Search for the cell housing the specified text and yield its [X, Y] center coordinate. 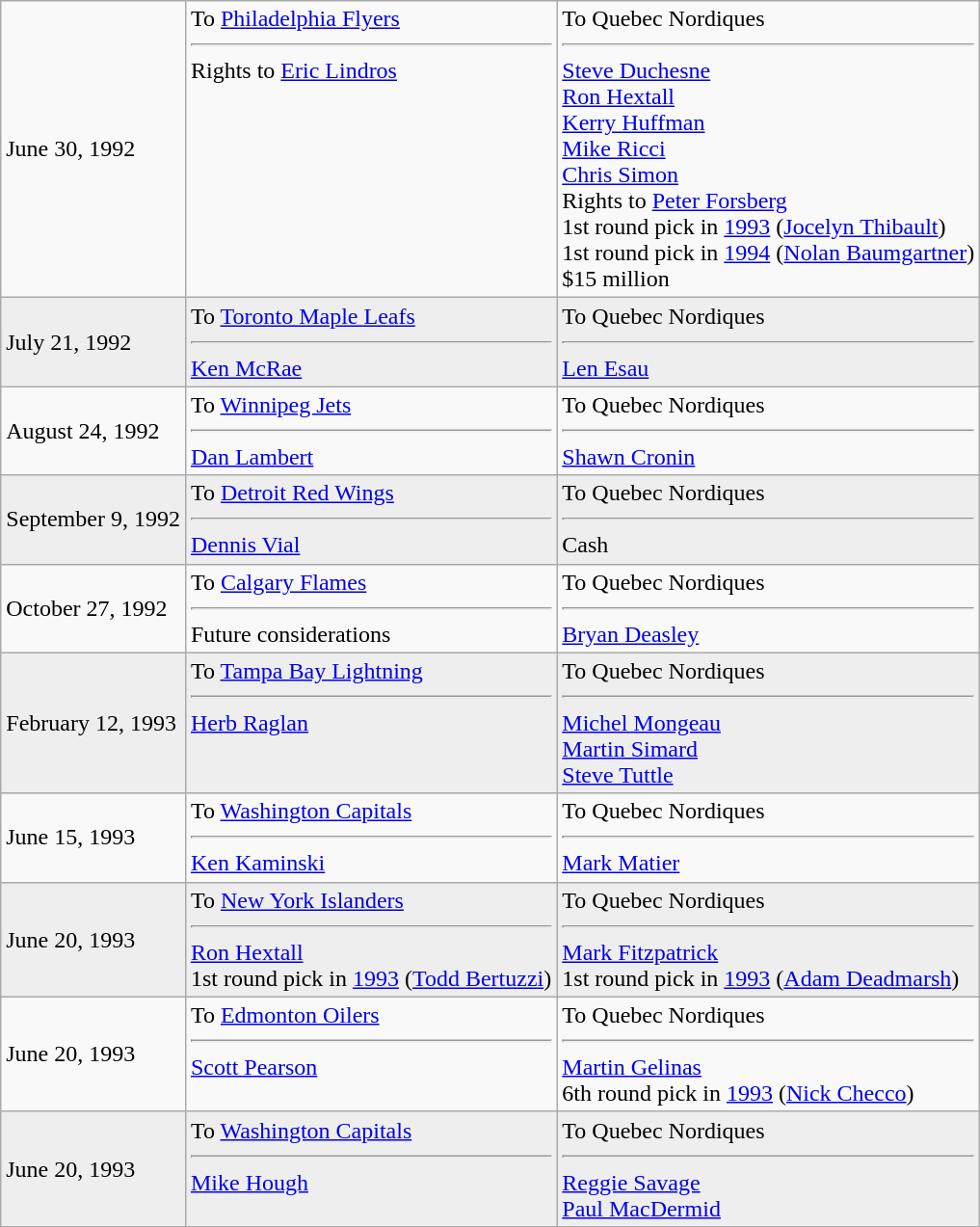
To Quebec NordiquesReggie Savage Paul MacDermid [769, 1168]
June 15, 1993 [93, 838]
To Quebec NordiquesBryan Deasley [769, 608]
To Calgary FlamesFuture considerations [370, 608]
To Tampa Bay LightningHerb Raglan [370, 723]
August 24, 1992 [93, 431]
To Toronto Maple LeafsKen McRae [370, 342]
To Quebec NordiquesMartin Gelinas 6th round pick in 1993 (Nick Checco) [769, 1054]
September 9, 1992 [93, 520]
To Washington CapitalsMike Hough [370, 1168]
February 12, 1993 [93, 723]
To Quebec NordiquesMichel Mongeau Martin Simard Steve Tuttle [769, 723]
To Washington CapitalsKen Kaminski [370, 838]
To New York IslandersRon Hextall 1st round pick in 1993 (Todd Bertuzzi) [370, 939]
June 30, 1992 [93, 149]
To Quebec NordiquesShawn Cronin [769, 431]
To Quebec NordiquesLen Esau [769, 342]
To Winnipeg JetsDan Lambert [370, 431]
To Quebec NordiquesCash [769, 520]
To Edmonton OilersScott Pearson [370, 1054]
To Detroit Red WingsDennis Vial [370, 520]
To Quebec NordiquesMark Fitzpatrick 1st round pick in 1993 (Adam Deadmarsh) [769, 939]
July 21, 1992 [93, 342]
To Philadelphia FlyersRights to Eric Lindros [370, 149]
To Quebec NordiquesMark Matier [769, 838]
October 27, 1992 [93, 608]
